Provide the [x, y] coordinate of the cell's center where the given text is located.  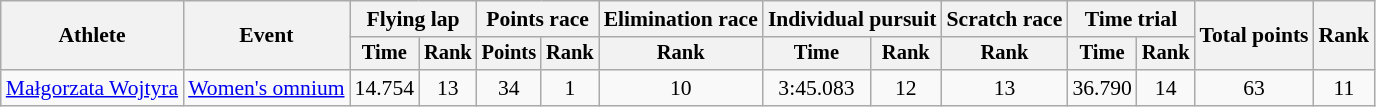
Points race [538, 19]
Flying lap [414, 19]
Event [266, 36]
11 [1344, 88]
36.790 [1102, 88]
Points [509, 54]
14.754 [384, 88]
63 [1254, 88]
Scratch race [1005, 19]
Individual pursuit [852, 19]
Małgorzata Wojtyra [92, 88]
Total points [1254, 36]
Athlete [92, 36]
3:45.083 [816, 88]
Time trial [1130, 19]
14 [1166, 88]
10 [681, 88]
12 [906, 88]
34 [509, 88]
1 [570, 88]
Women's omnium [266, 88]
Elimination race [681, 19]
